Return (X, Y) of the center of cell containing provided text 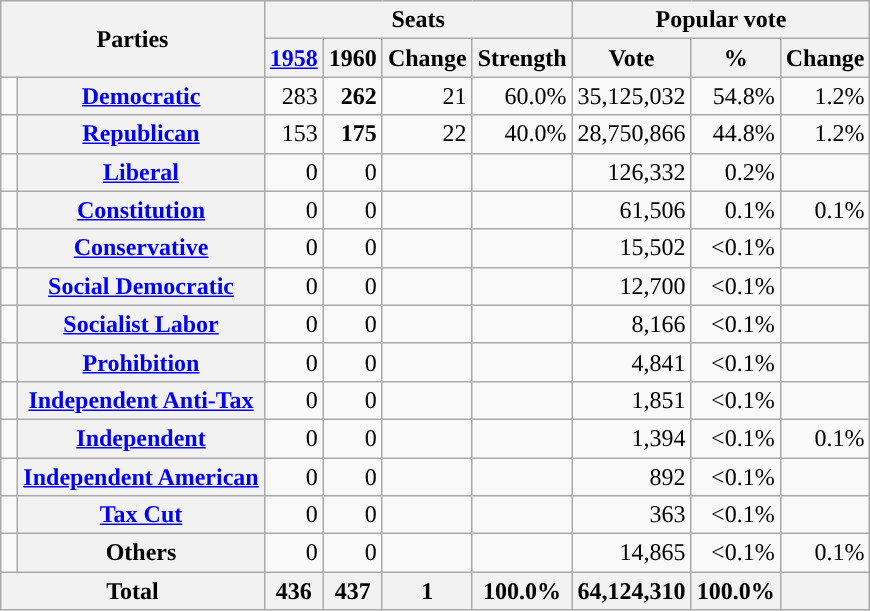
28,750,866 (632, 134)
Strength (522, 58)
64,124,310 (632, 591)
8,166 (632, 324)
1 (427, 591)
35,125,032 (632, 96)
Total (132, 591)
54.8% (736, 96)
153 (294, 134)
Conservative (141, 248)
Constitution (141, 210)
1958 (294, 58)
Popular vote (721, 20)
Social Democratic (141, 286)
60.0% (522, 96)
% (736, 58)
Seats (418, 20)
12,700 (632, 286)
61,506 (632, 210)
Parties (132, 39)
1,394 (632, 438)
4,841 (632, 362)
437 (352, 591)
892 (632, 477)
363 (632, 515)
262 (352, 96)
283 (294, 96)
Independent Anti-Tax (141, 400)
0.2% (736, 172)
175 (352, 134)
Socialist Labor (141, 324)
Independent American (141, 477)
Independent (141, 438)
15,502 (632, 248)
Others (141, 553)
22 (427, 134)
40.0% (522, 134)
1,851 (632, 400)
126,332 (632, 172)
Democratic (141, 96)
Liberal (141, 172)
Vote (632, 58)
Tax Cut (141, 515)
Prohibition (141, 362)
44.8% (736, 134)
21 (427, 96)
1960 (352, 58)
436 (294, 591)
Republican (141, 134)
14,865 (632, 553)
